Search for the cell housing the specified text and yield its [x, y] center coordinate. 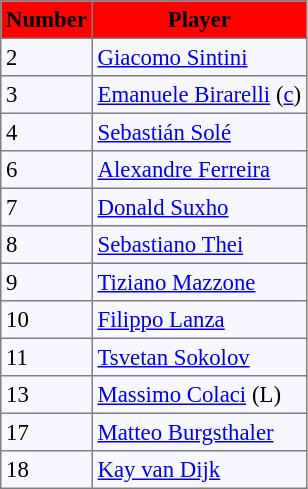
Number [47, 20]
Giacomo Sintini [199, 57]
Donald Suxho [199, 207]
Matteo Burgsthaler [199, 432]
11 [47, 357]
8 [47, 245]
Filippo Lanza [199, 320]
17 [47, 432]
Tiziano Mazzone [199, 282]
18 [47, 470]
4 [47, 132]
Sebastiano Thei [199, 245]
Tsvetan Sokolov [199, 357]
13 [47, 395]
Player [199, 20]
10 [47, 320]
Sebastián Solé [199, 132]
Massimo Colaci (L) [199, 395]
Emanuele Birarelli (c) [199, 95]
7 [47, 207]
2 [47, 57]
6 [47, 170]
3 [47, 95]
Kay van Dijk [199, 470]
Alexandre Ferreira [199, 170]
9 [47, 282]
